Detect which cell encompasses the target text, then output its (x, y) center coordinate. 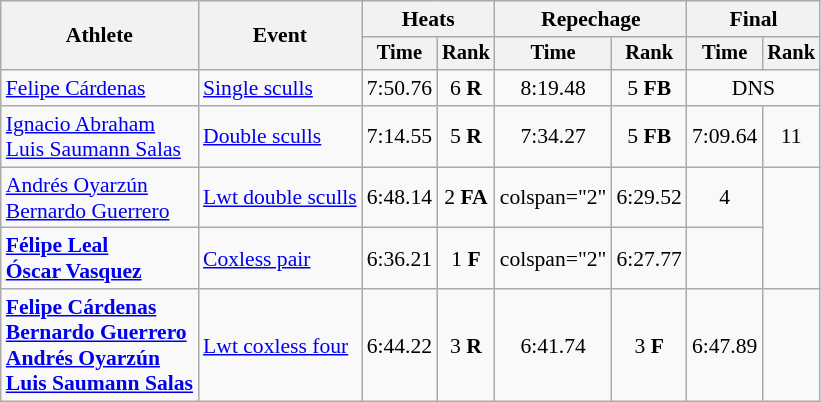
Event (280, 36)
6:29.52 (648, 198)
11 (791, 136)
7:14.55 (400, 136)
8:19.48 (554, 88)
Athlete (100, 36)
Ignacio AbrahamLuis Saumann Salas (100, 136)
Lwt double sculls (280, 198)
Andrés OyarzúnBernardo Guerrero (100, 198)
3 F (648, 345)
Double sculls (280, 136)
4 (724, 198)
Single sculls (280, 88)
DNS (754, 88)
Coxless pair (280, 258)
7:34.27 (554, 136)
Lwt coxless four (280, 345)
7:09.64 (724, 136)
Repechage (591, 19)
6 R (466, 88)
Felipe CárdenasBernardo GuerreroAndrés OyarzúnLuis Saumann Salas (100, 345)
1 F (466, 258)
6:27.77 (648, 258)
6:41.74 (554, 345)
Felipe Cárdenas (100, 88)
Final (754, 19)
Heats (428, 19)
Félipe LealÓscar Vasquez (100, 258)
7:50.76 (400, 88)
2 FA (466, 198)
6:47.89 (724, 345)
6:48.14 (400, 198)
6:44.22 (400, 345)
6:36.21 (400, 258)
5 R (466, 136)
3 R (466, 345)
